Return the [X, Y] coordinate for the center point of the cell that contains the specified text.  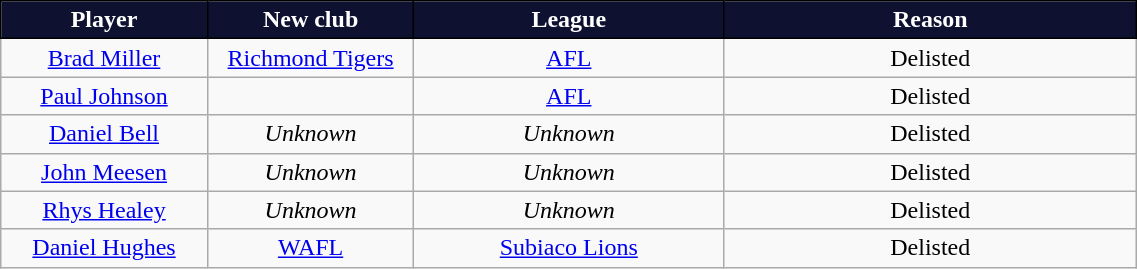
John Meesen [104, 172]
Reason [930, 20]
Brad Miller [104, 58]
WAFL [310, 248]
Daniel Hughes [104, 248]
New club [310, 20]
Richmond Tigers [310, 58]
Player [104, 20]
Rhys Healey [104, 210]
Daniel Bell [104, 134]
Paul Johnson [104, 96]
Subiaco Lions [569, 248]
League [569, 20]
